Capture the cell that displays the provided text and extract its (X, Y) central coordinate. 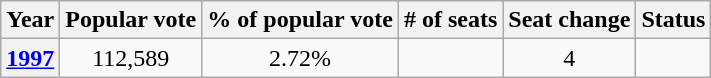
# of seats (450, 20)
112,589 (131, 58)
4 (570, 58)
Seat change (570, 20)
Status (674, 20)
2.72% (300, 58)
Year (30, 20)
% of popular vote (300, 20)
Popular vote (131, 20)
1997 (30, 58)
